For the text-containing cell, return its midpoint in (X, Y) coordinate format. 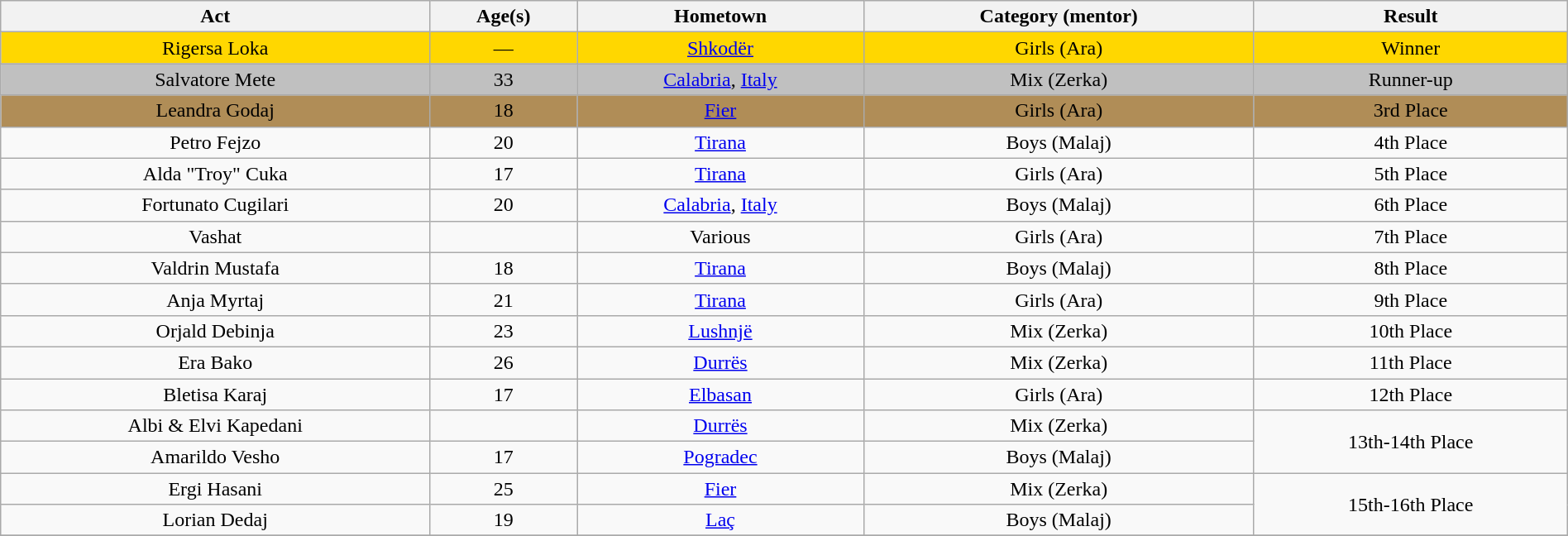
21 (504, 299)
13th-14th Place (1411, 442)
12th Place (1411, 395)
Runner-up (1411, 79)
Act (215, 17)
Lorian Dedaj (215, 520)
Category (mentor) (1059, 17)
Lushnjë (720, 331)
Anja Myrtaj (215, 299)
3rd Place (1411, 111)
23 (504, 331)
Various (720, 237)
Albi & Elvi Kapedani (215, 426)
Salvatore Mete (215, 79)
Orjald Debinja (215, 331)
7th Place (1411, 237)
26 (504, 362)
Vashat (215, 237)
Alda "Troy" Cuka (215, 174)
10th Place (1411, 331)
Laç (720, 520)
Ergi Hasani (215, 489)
9th Place (1411, 299)
15th-16th Place (1411, 505)
Elbasan (720, 395)
8th Place (1411, 268)
Petro Fejzo (215, 142)
Rigersa Loka (215, 48)
Leandra Godaj (215, 111)
Hometown (720, 17)
Winner (1411, 48)
Age(s) (504, 17)
Era Bako (215, 362)
Pogradec (720, 457)
Bletisa Karaj (215, 395)
Amarildo Vesho (215, 457)
33 (504, 79)
4th Place (1411, 142)
— (504, 48)
Fortunato Cugilari (215, 205)
Shkodër (720, 48)
19 (504, 520)
Result (1411, 17)
Valdrin Mustafa (215, 268)
25 (504, 489)
6th Place (1411, 205)
11th Place (1411, 362)
5th Place (1411, 174)
